Find where the given text appears and provide that cell's center as (x, y) coordinate. 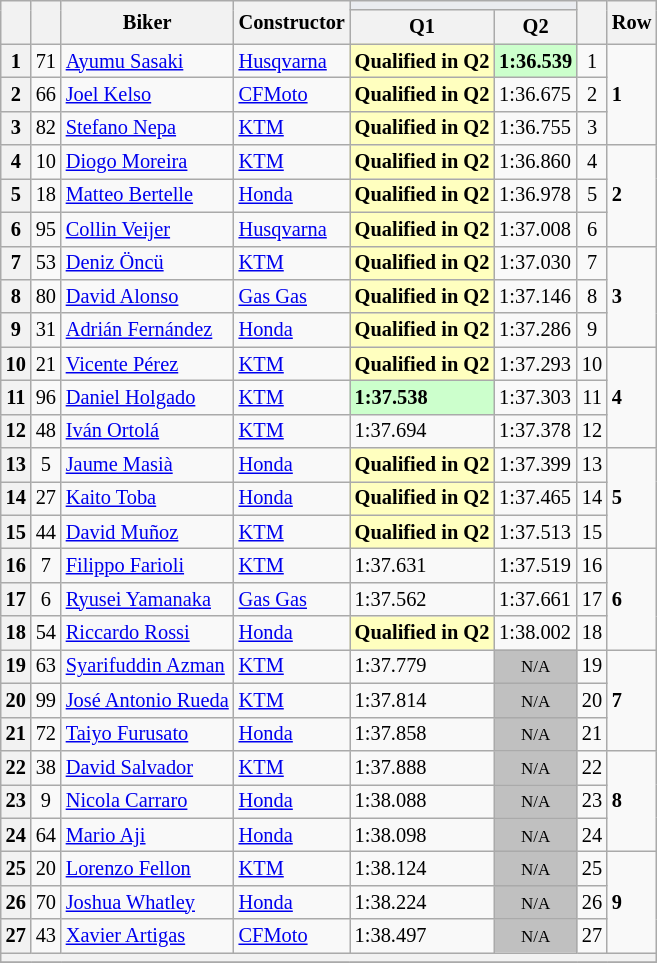
Lorenzo Fellon (148, 868)
1:37.694 (422, 431)
Syarifuddin Azman (148, 666)
Joshua Whatley (148, 902)
1:37.519 (536, 565)
71 (46, 61)
1:36.539 (536, 61)
1:37.399 (536, 465)
1:37.888 (422, 767)
1:36.860 (536, 162)
Jaume Masià (148, 465)
1:36.755 (536, 128)
Mario Aji (148, 835)
44 (46, 532)
1:37.631 (422, 565)
1:36.675 (536, 94)
1:37.858 (422, 734)
1:38.088 (422, 801)
Stefano Nepa (148, 128)
1:38.002 (536, 633)
Collin Veijer (148, 229)
David Salvador (148, 767)
95 (46, 229)
Kaito Toba (148, 498)
1:37.378 (536, 431)
Filippo Farioli (148, 565)
Ryusei Yamanaka (148, 599)
Q2 (536, 27)
1:37.008 (536, 229)
David Alonso (148, 296)
1:37.779 (422, 666)
1:38.124 (422, 868)
54 (46, 633)
Matteo Bertelle (148, 195)
Q1 (422, 27)
66 (46, 94)
72 (46, 734)
Deniz Öncü (148, 263)
1:38.497 (422, 936)
1:38.224 (422, 902)
José Antonio Rueda (148, 700)
Riccardo Rossi (148, 633)
82 (46, 128)
1:37.465 (536, 498)
Iván Ortolá (148, 431)
Ayumu Sasaki (148, 61)
48 (46, 431)
64 (46, 835)
David Muñoz (148, 532)
Vicente Pérez (148, 364)
1:37.293 (536, 364)
1:37.286 (536, 330)
Nicola Carraro (148, 801)
1:36.978 (536, 195)
1:38.098 (422, 835)
38 (46, 767)
Row (632, 22)
53 (46, 263)
Daniel Holgado (148, 397)
96 (46, 397)
1:37.814 (422, 700)
99 (46, 700)
Biker (148, 22)
Taiyo Furusato (148, 734)
1:37.303 (536, 397)
70 (46, 902)
31 (46, 330)
1:37.538 (422, 397)
1:37.661 (536, 599)
Adrián Fernández (148, 330)
63 (46, 666)
Xavier Artigas (148, 936)
80 (46, 296)
43 (46, 936)
1:37.513 (536, 532)
1:37.146 (536, 296)
Joel Kelso (148, 94)
1:37.562 (422, 599)
Constructor (292, 22)
Diogo Moreira (148, 162)
1:37.030 (536, 263)
